Output the (x, y) coordinate of the center of the cell containing the given text.  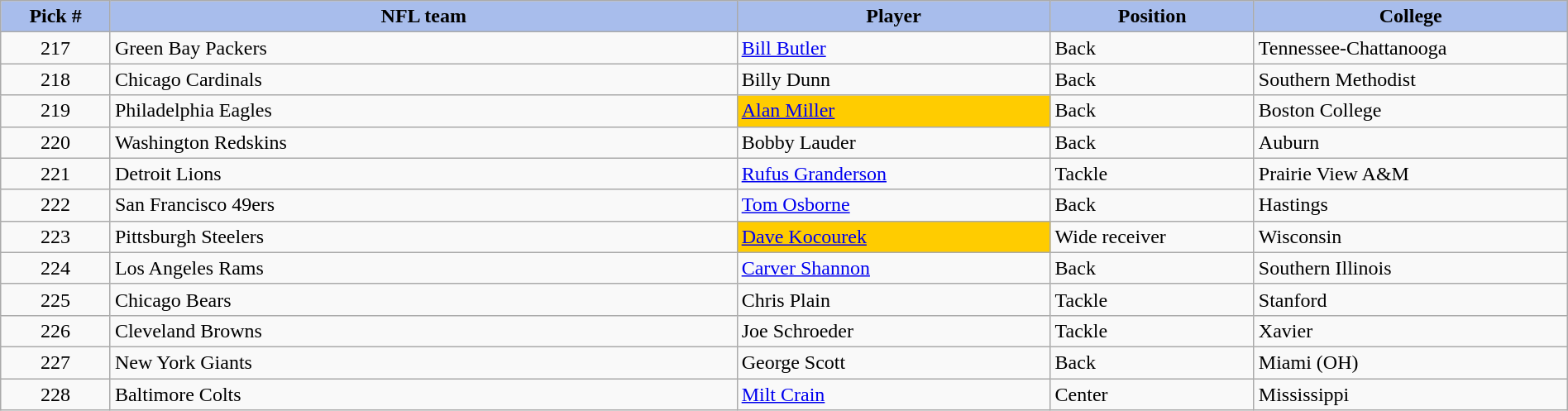
Hastings (1411, 205)
224 (56, 268)
Carver Shannon (893, 268)
New York Giants (423, 362)
221 (56, 174)
Tom Osborne (893, 205)
Baltimore Colts (423, 394)
Los Angeles Rams (423, 268)
Wisconsin (1411, 237)
222 (56, 205)
Southern Illinois (1411, 268)
Center (1152, 394)
Joe Schroeder (893, 331)
Billy Dunn (893, 79)
Bill Butler (893, 48)
Boston College (1411, 111)
Pick # (56, 17)
226 (56, 331)
218 (56, 79)
Pittsburgh Steelers (423, 237)
Philadelphia Eagles (423, 111)
225 (56, 299)
Stanford (1411, 299)
Cleveland Browns (423, 331)
Rufus Granderson (893, 174)
Player (893, 17)
Auburn (1411, 142)
Prairie View A&M (1411, 174)
217 (56, 48)
Wide receiver (1152, 237)
Mississippi (1411, 394)
Xavier (1411, 331)
Southern Methodist (1411, 79)
NFL team (423, 17)
George Scott (893, 362)
Alan Miller (893, 111)
Washington Redskins (423, 142)
219 (56, 111)
Green Bay Packers (423, 48)
Milt Crain (893, 394)
223 (56, 237)
220 (56, 142)
Bobby Lauder (893, 142)
Chris Plain (893, 299)
228 (56, 394)
Detroit Lions (423, 174)
San Francisco 49ers (423, 205)
227 (56, 362)
Dave Kocourek (893, 237)
Tennessee-Chattanooga (1411, 48)
Miami (OH) (1411, 362)
Chicago Bears (423, 299)
College (1411, 17)
Position (1152, 17)
Chicago Cardinals (423, 79)
